Determine the (x, y) coordinate at the center of the cell enclosing the given text.  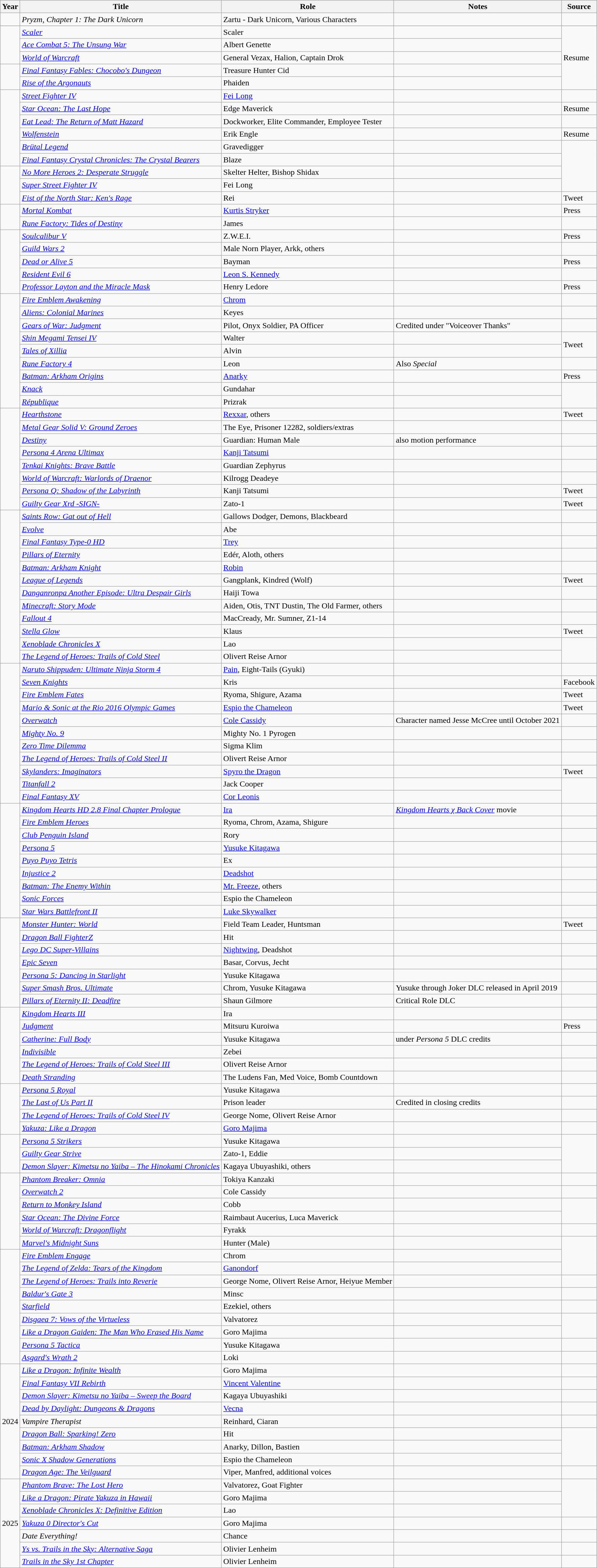
Notes (478, 7)
Pain, Eight-Tails (Gyuki) (308, 669)
Pillars of Eternity (121, 554)
Tenkai Knights: Brave Battle (121, 465)
Anarky (308, 376)
Raimbaut Aucerius, Luca Maverick (308, 1217)
Dockworker, Elite Commander, Employee Tester (308, 121)
Guilty Gear Xrd -SIGN- (121, 504)
Final Fantasy Type-0 HD (121, 542)
Destiny (121, 440)
Ryoma, Chrom, Azama, Shigure (308, 822)
Persona Q: Shadow of the Labyrinth (121, 491)
Dead or Alive 5 (121, 262)
Star Ocean: The Last Hope (121, 108)
Disgaea 7: Vows of the Virtueless (121, 1319)
Shin Megami Tensei IV (121, 338)
Yakuza: Like a Dragon (121, 1128)
Skelter Helter, Bishop Shidax (308, 172)
Kilrogg Deadeye (308, 478)
Like a Dragon: Infinite Wealth (121, 1370)
Resident Evil 6 (121, 274)
Fallout 4 (121, 618)
Date Everything! (121, 1536)
Naruto Shippuden: Ultimate Ninja Storm 4 (121, 669)
Sonic Forces (121, 899)
Gangplank, Kindred (Wolf) (308, 580)
Overwatch (121, 720)
Seven Knights (121, 682)
Fyrakk (308, 1230)
Stella Glow (121, 631)
Aliens: Colonial Marines (121, 312)
Rei (308, 198)
Xenoblade Chronicles X: Definitive Edition (121, 1510)
Demon Slayer: Kimetsu no Yaiba – The Hinokami Chronicles (121, 1166)
Rune Factory 4 (121, 363)
League of Legends (121, 580)
Fire Emblem Fates (121, 695)
Persona 5 (121, 848)
Rise of the Argonauts (121, 83)
Prison leader (308, 1103)
Saints Row: Gat out of Hell (121, 516)
Trey (308, 542)
Batman: Arkham Shadow (121, 1447)
Basar, Corvus, Jecht (308, 962)
Persona 5 Royal (121, 1090)
Like a Dragon Gaiden: The Man Who Erased His Name (121, 1332)
The Legend of Zelda: Tears of the Kingdom (121, 1268)
Ex (308, 861)
Injustice 2 (121, 873)
Brütal Legend (121, 147)
No More Heroes 2: Desperate Struggle (121, 172)
Facebook (579, 682)
Treasure Hunter Cid (308, 70)
Viper, Manfred, additional voices (308, 1472)
Guilty Gear Strive (121, 1153)
Dragon Ball: Sparking! Zero (121, 1434)
Keyes (308, 312)
Chrom, Yusuke Kitagawa (308, 988)
République (121, 402)
Star Wars Battlefront II (121, 911)
Vecna (308, 1409)
Kingdom Hearts III (121, 1014)
Character named Jesse McCree until October 2021 (478, 720)
Cor Leonis (308, 797)
Persona 5 Strikers (121, 1141)
Sonic X Shadow Generations (121, 1460)
Catherine: Full Body (121, 1039)
Yakuza 0 Director's Cut (121, 1523)
Source (579, 7)
Tokiya Kanzaki (308, 1179)
2025 (10, 1523)
Alvin (308, 351)
2024 (10, 1421)
Xenoblade Chronicles X (121, 644)
Ace Combat 5: The Unsung War (121, 45)
Soulcalibur V (121, 236)
Street Fighter IV (121, 96)
MacCready, Mr. Sumner, Z1-14 (308, 618)
Z.W.E.I. (308, 236)
Lego DC Super-Villains (121, 950)
World of Warcraft: Dragonflight (121, 1230)
Death Stranding (121, 1077)
Leon (308, 363)
Mighty No. 9 (121, 733)
Aiden, Otis, TNT Dustin, The Old Farmer, others (308, 606)
Metal Gear Solid V: Ground Zeroes (121, 427)
Tales of Xillia (121, 351)
Kurtis Stryker (308, 211)
Zero Time Dilemma (121, 746)
Valvatorez (308, 1319)
Fire Emblem Awakening (121, 300)
also motion performance (478, 440)
Cobb (308, 1205)
Prizrak (308, 402)
Titanfall 2 (121, 784)
Deadshot (308, 873)
Chance (308, 1536)
Final Fantasy XV (121, 797)
Loki (308, 1357)
Haiji Towa (308, 593)
Zebei (308, 1052)
Minsc (308, 1294)
under Persona 5 DLC credits (478, 1039)
Shaun Gilmore (308, 1001)
Yusuke through Joker DLC released in April 2019 (478, 988)
Rune Factory: Tides of Destiny (121, 223)
Batman: Arkham Origins (121, 376)
Starfield (121, 1306)
Edge Maverick (308, 108)
Batman: The Enemy Within (121, 886)
Gundahar (308, 389)
Evolve (121, 529)
Epic Seven (121, 962)
Also Special (478, 363)
Dragon Age: The Veilguard (121, 1472)
Blaze (308, 160)
Year (10, 7)
Pillars of Eternity II: Deadfire (121, 1001)
Final Fantasy VII Rebirth (121, 1383)
Phantom Brave: The Lost Hero (121, 1485)
Robin (308, 568)
Zato-1, Eddie (308, 1153)
Eat Lead: The Return of Matt Hazard (121, 121)
Edér, Aloth, others (308, 554)
Klaus (308, 631)
Professor Layton and the Miracle Mask (121, 287)
George Nome, Olivert Reise Arnor (308, 1115)
Fire Emblem Heroes (121, 822)
Ganondorf (308, 1268)
Super Smash Bros. Ultimate (121, 988)
Puyo Puyo Tetris (121, 861)
Zartu - Dark Unicorn, Various Characters (308, 19)
George Nome, Olivert Reise Arnor, Heiyue Member (308, 1281)
Judgment (121, 1026)
Albert Genette (308, 45)
The Legend of Heroes: Trails of Cold Steel II (121, 758)
Gears of War: Judgment (121, 325)
Sigma Klim (308, 746)
Phantom Breaker: Omnia (121, 1179)
Valvatorez, Goat Fighter (308, 1485)
The Ludens Fan, Med Voice, Bomb Countdown (308, 1077)
The Last of Us Part II (121, 1103)
The Legend of Heroes: Trails of Cold Steel III (121, 1064)
World of Warcraft: Warlords of Draenor (121, 478)
Ezekiel, others (308, 1306)
Kagaya Ubuyashiki (308, 1396)
Batman: Arkham Knight (121, 568)
Pryzm, Chapter 1: The Dark Unicorn (121, 19)
Vampire Therapist (121, 1421)
Club Penguin Island (121, 835)
Persona 5: Dancing in Starlight (121, 975)
Fist of the North Star: Ken's Rage (121, 198)
Spyro the Dragon (308, 771)
Star Ocean: The Divine Force (121, 1217)
Credited in closing credits (478, 1103)
Like a Dragon: Pirate Yakuza in Hawaii (121, 1498)
Dragon Ball FighterZ (121, 937)
Final Fantasy Crystal Chronicles: The Crystal Bearers (121, 160)
Persona 5 Tactica (121, 1345)
Gallows Dodger, Demons, Blackbeard (308, 516)
Anarky, Dillon, Bastien (308, 1447)
Marvel's Midnight Suns (121, 1243)
Role (308, 7)
Reinhard, Ciaran (308, 1421)
Male Norn Player, Arkk, others (308, 249)
Guardian Zephyrus (308, 465)
Leon S. Kennedy (308, 274)
Vincent Valentine (308, 1383)
Rexxar, others (308, 415)
Zato-1 (308, 504)
World of Warcraft (121, 58)
James (308, 223)
Ryoma, Shigure, Azama (308, 695)
Kingdom Hearts χ Back Cover movie (478, 810)
Mighty No. 1 Pyrogen (308, 733)
The Eye, Prisoner 12282, soldiers/extras (308, 427)
Mitsuru Kuroiwa (308, 1026)
Minecraft: Story Mode (121, 606)
Asgard's Wrath 2 (121, 1357)
Rory (308, 835)
Overwatch 2 (121, 1192)
Trails in the Sky 1st Chapter (121, 1561)
Guild Wars 2 (121, 249)
Baldur's Gate 3 (121, 1294)
The Legend of Heroes: Trails of Cold Steel (121, 657)
Return to Monkey Island (121, 1205)
Indivisible (121, 1052)
Nightwing, Deadshot (308, 950)
Kingdom Hearts HD 2.8 Final Chapter Prologue (121, 810)
Guardian: Human Male (308, 440)
Erik Engle (308, 134)
Knack (121, 389)
Field Team Leader, Huntsman (308, 924)
Wolfenstein (121, 134)
Abe (308, 529)
Hearthstone (121, 415)
Phaiden (308, 83)
Persona 4 Arena Ultimax (121, 453)
Fire Emblem Engage (121, 1256)
Bayman (308, 262)
Henry Ledore (308, 287)
Walter (308, 338)
Skylanders: Imaginators (121, 771)
Kris (308, 682)
Danganronpa Another Episode: Ultra Despair Girls (121, 593)
Hunter (Male) (308, 1243)
Monster Hunter: World (121, 924)
Critical Role DLC (478, 1001)
Ys vs. Trails in the Sky: Alternative Saga (121, 1549)
Demon Slayer: Kimetsu no Yaiba – Sweep the Board (121, 1396)
Mr. Freeze, others (308, 886)
Mortal Kombat (121, 211)
Mario & Sonic at the Rio 2016 Olympic Games (121, 707)
Dead by Daylight: Dungeons & Dragons (121, 1409)
Title (121, 7)
The Legend of Heroes: Trails of Cold Steel IV (121, 1115)
Gravedigger (308, 147)
Jack Cooper (308, 784)
Final Fantasy Fables: Chocobo's Dungeon (121, 70)
Credited under "Voiceover Thanks" (478, 325)
General Vezax, Halion, Captain Drok (308, 58)
Kagaya Ubuyashiki, others (308, 1166)
Super Street Fighter IV (121, 185)
Luke Skywalker (308, 911)
Pilot, Onyx Soldier, PA Officer (308, 325)
The Legend of Heroes: Trails into Reverie (121, 1281)
